Locate the cell with the specified text and output its (X, Y) center coordinate. 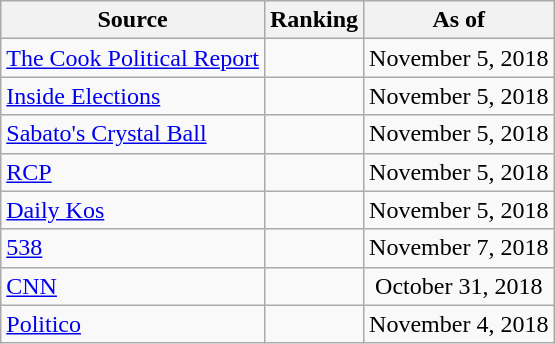
538 (133, 248)
November 7, 2018 (459, 248)
Daily Kos (133, 210)
The Cook Political Report (133, 58)
Ranking (314, 20)
Source (133, 20)
Sabato's Crystal Ball (133, 134)
As of (459, 20)
Politico (133, 324)
Inside Elections (133, 96)
RCP (133, 172)
October 31, 2018 (459, 286)
CNN (133, 286)
November 4, 2018 (459, 324)
